Find where the given text appears and provide that cell's center as (x, y) coordinate. 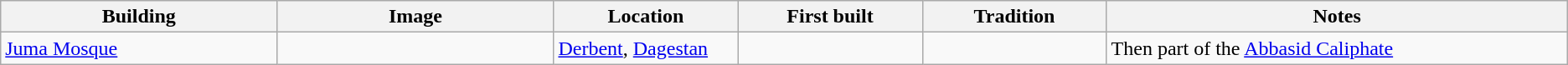
Juma Mosque (139, 48)
Derbent, Dagestan (646, 48)
Image (415, 17)
Building (139, 17)
First built (830, 17)
Then part of the Abbasid Caliphate (1337, 48)
Notes (1337, 17)
Location (646, 17)
Tradition (1014, 17)
